Extract the (x, y) coordinate from the center of the cell holding the provided text.  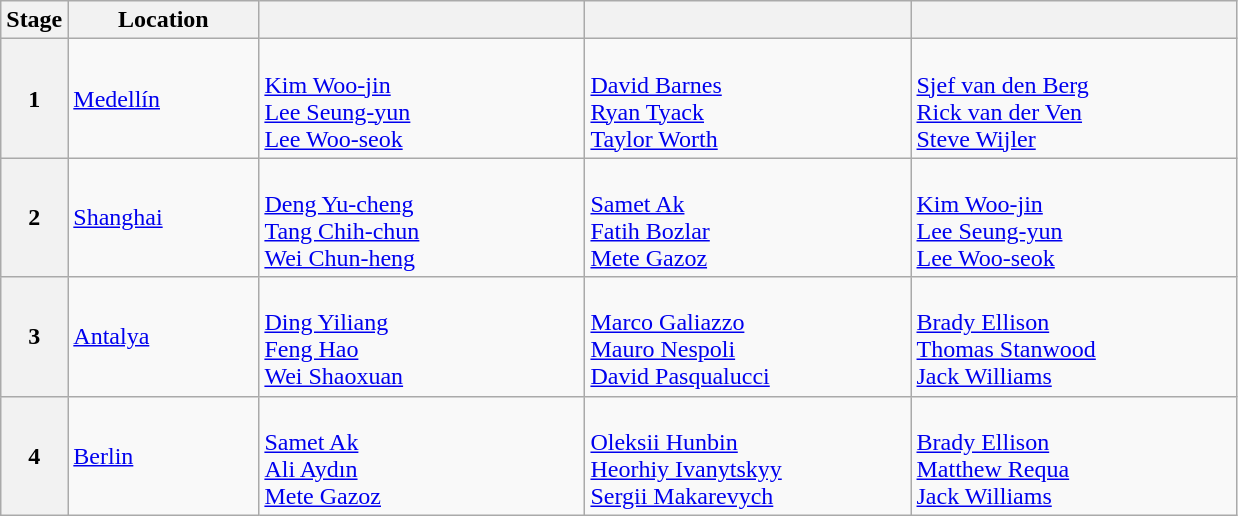
Antalya (164, 336)
2 (34, 218)
Berlin (164, 456)
Medellín (164, 98)
Ding Yiliang Feng Hao Wei Shaoxuan (422, 336)
Samet Ak Fatih Bozlar Mete Gazoz (748, 218)
Shanghai (164, 218)
3 (34, 336)
Oleksii Hunbin Heorhiy Ivanytskyy Sergii Makarevych (748, 456)
Samet Ak Ali Aydın Mete Gazoz (422, 456)
Brady Ellison Thomas Stanwood Jack Williams (1074, 336)
Deng Yu-cheng Tang Chih-chun Wei Chun-heng (422, 218)
Stage (34, 20)
1 (34, 98)
Brady Ellison Matthew Requa Jack Williams (1074, 456)
4 (34, 456)
Sjef van den Berg Rick van der Ven Steve Wijler (1074, 98)
Location (164, 20)
Marco Galiazzo Mauro Nespoli David Pasqualucci (748, 336)
David Barnes Ryan Tyack Taylor Worth (748, 98)
